Identify which cell holds the provided text, then report its (X, Y) central coordinate. 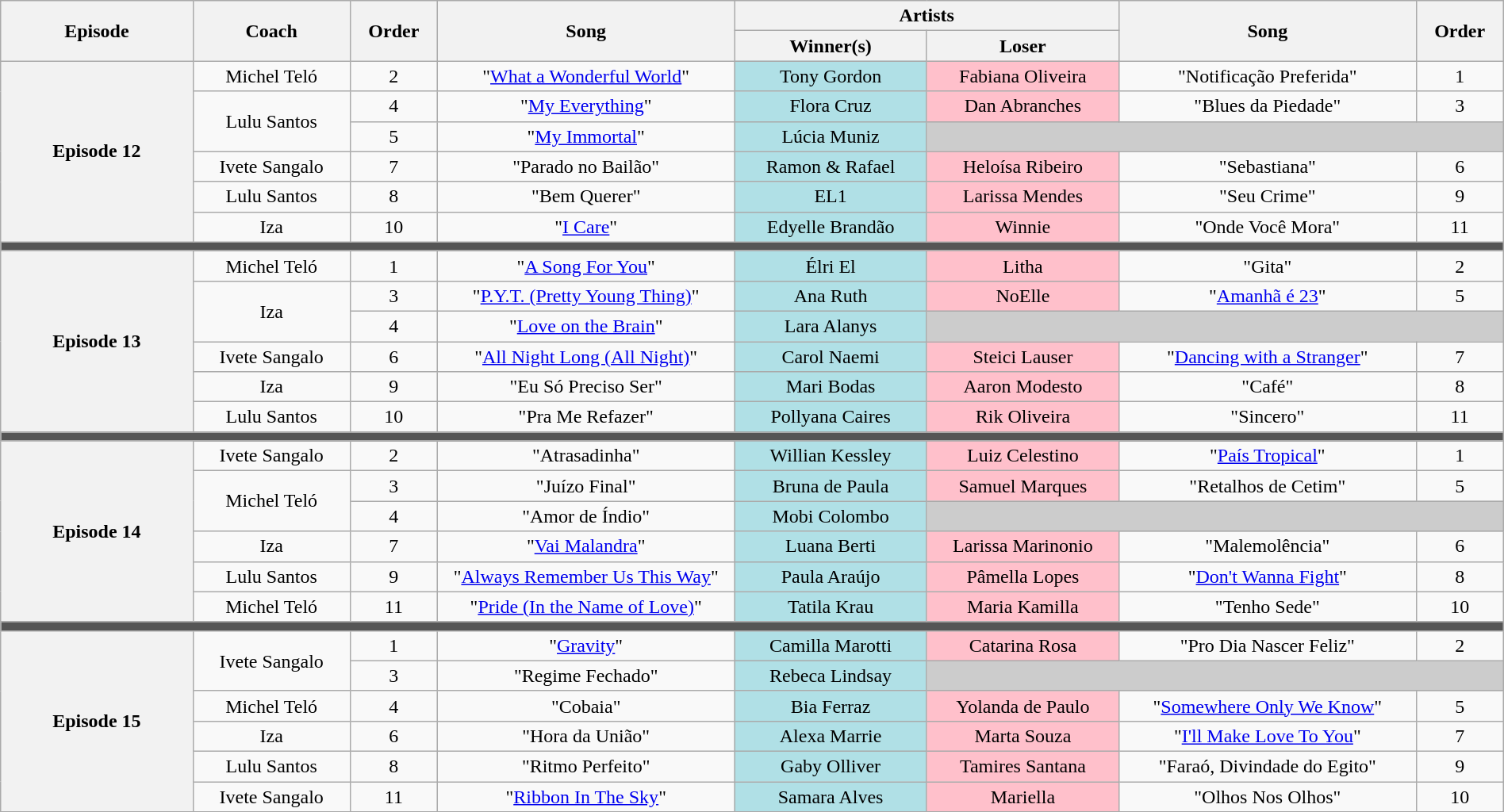
"Eu Só Preciso Ser" (585, 387)
Bia Ferraz (831, 706)
Mobi Colombo (831, 516)
Mari Bodas (831, 387)
"Onde Você Mora" (1268, 227)
Luana Berti (831, 546)
EL1 (831, 197)
Larissa Marinonio (1022, 546)
Alexa Marrie (831, 736)
Maria Kamilla (1022, 607)
Marta Souza (1022, 736)
Fabiana Oliveira (1022, 76)
"Always Remember Us This Way" (585, 576)
"Dancing with a Stranger" (1268, 356)
"P.Y.T. (Pretty Young Thing)" (585, 296)
"Cobaia" (585, 706)
"Malemolência" (1268, 546)
Larissa Mendes (1022, 197)
"I'll Make Love To You" (1268, 736)
"Don't Wanna Fight" (1268, 576)
Ana Ruth (831, 296)
Samuel Marques (1022, 486)
Winner(s) (831, 46)
Lara Alanys (831, 326)
"Retalhos de Cetim" (1268, 486)
"All Night Long (All Night)" (585, 356)
"My Everything" (585, 106)
"A Song For You" (585, 266)
Steici Lauser (1022, 356)
"Love on the Brain" (585, 326)
"Vai Malandra" (585, 546)
"Atrasadinha" (585, 456)
Loser (1022, 46)
"Seu Crime" (1268, 197)
Yolanda de Paulo (1022, 706)
"Café" (1268, 387)
Mariella (1022, 797)
"Sincero" (1268, 417)
Artists (927, 16)
Edyelle Brandão (831, 227)
Episode (97, 31)
"Hora da União" (585, 736)
Winnie (1022, 227)
"Tenho Sede" (1268, 607)
Lúcia Muniz (831, 136)
"Blues da Piedade" (1268, 106)
Episode 12 (97, 151)
"Ribbon In The Sky" (585, 797)
NoElle (1022, 296)
"Pra Me Refazer" (585, 417)
Ramon & Rafael (831, 167)
"Regime Fechado" (585, 676)
Willian Kessley (831, 456)
"Gita" (1268, 266)
"Juízo Final" (585, 486)
Carol Naemi (831, 356)
Luiz Celestino (1022, 456)
"Amanhã é 23" (1268, 296)
"Faraó, Divindade do Egito" (1268, 766)
"My Immortal" (585, 136)
"What a Wonderful World" (585, 76)
Flora Cruz (831, 106)
Camilla Marotti (831, 645)
"Pride (In the Name of Love)" (585, 607)
Episode 15 (97, 721)
"I Care" (585, 227)
Litha (1022, 266)
Gaby Olliver (831, 766)
"Parado no Bailão" (585, 167)
Paula Araújo (831, 576)
"Amor de Índio" (585, 516)
"Notificação Preferida" (1268, 76)
Élri El (831, 266)
Rebeca Lindsay (831, 676)
"Somewhere Only We Know" (1268, 706)
Samara Alves (831, 797)
Aaron Modesto (1022, 387)
Episode 13 (97, 341)
Dan Abranches (1022, 106)
Episode 14 (97, 531)
"Sebastiana" (1268, 167)
Tony Gordon (831, 76)
Heloísa Ribeiro (1022, 167)
Pollyana Caires (831, 417)
"Gravity" (585, 645)
Pâmella Lopes (1022, 576)
Rik Oliveira (1022, 417)
Bruna de Paula (831, 486)
"Olhos Nos Olhos" (1268, 797)
"Ritmo Perfeito" (585, 766)
"Pro Dia Nascer Feliz" (1268, 645)
Catarina Rosa (1022, 645)
Coach (271, 31)
"País Tropical" (1268, 456)
Tatila Krau (831, 607)
Tamires Santana (1022, 766)
"Bem Querer" (585, 197)
